Identify which cell holds the provided text, then report its (X, Y) central coordinate. 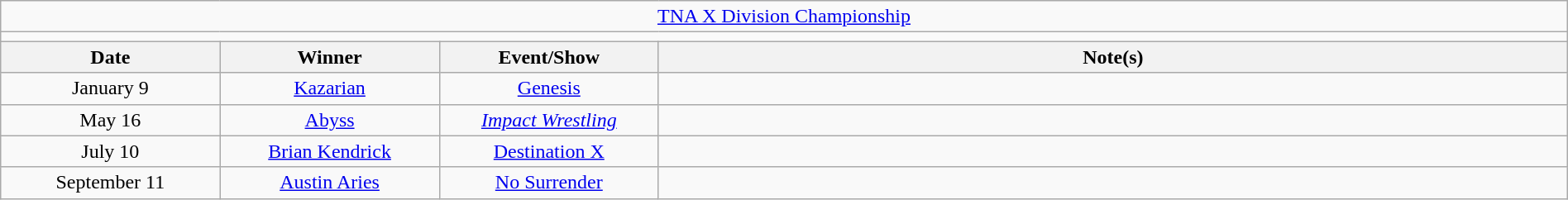
TNA X Division Championship (784, 17)
Kazarian (329, 88)
January 9 (111, 88)
September 11 (111, 183)
Date (111, 57)
May 16 (111, 120)
Winner (329, 57)
Note(s) (1113, 57)
Austin Aries (329, 183)
Destination X (549, 151)
July 10 (111, 151)
No Surrender (549, 183)
Brian Kendrick (329, 151)
Impact Wrestling (549, 120)
Abyss (329, 120)
Genesis (549, 88)
Event/Show (549, 57)
